Return the (x, y) coordinate for the center point of the cell that contains the specified text.  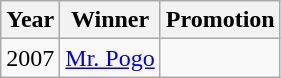
Promotion (220, 20)
Winner (110, 20)
Mr. Pogo (110, 58)
2007 (30, 58)
Year (30, 20)
